Scan for the cell matching the given text and deliver its (x, y) coordinate at center. 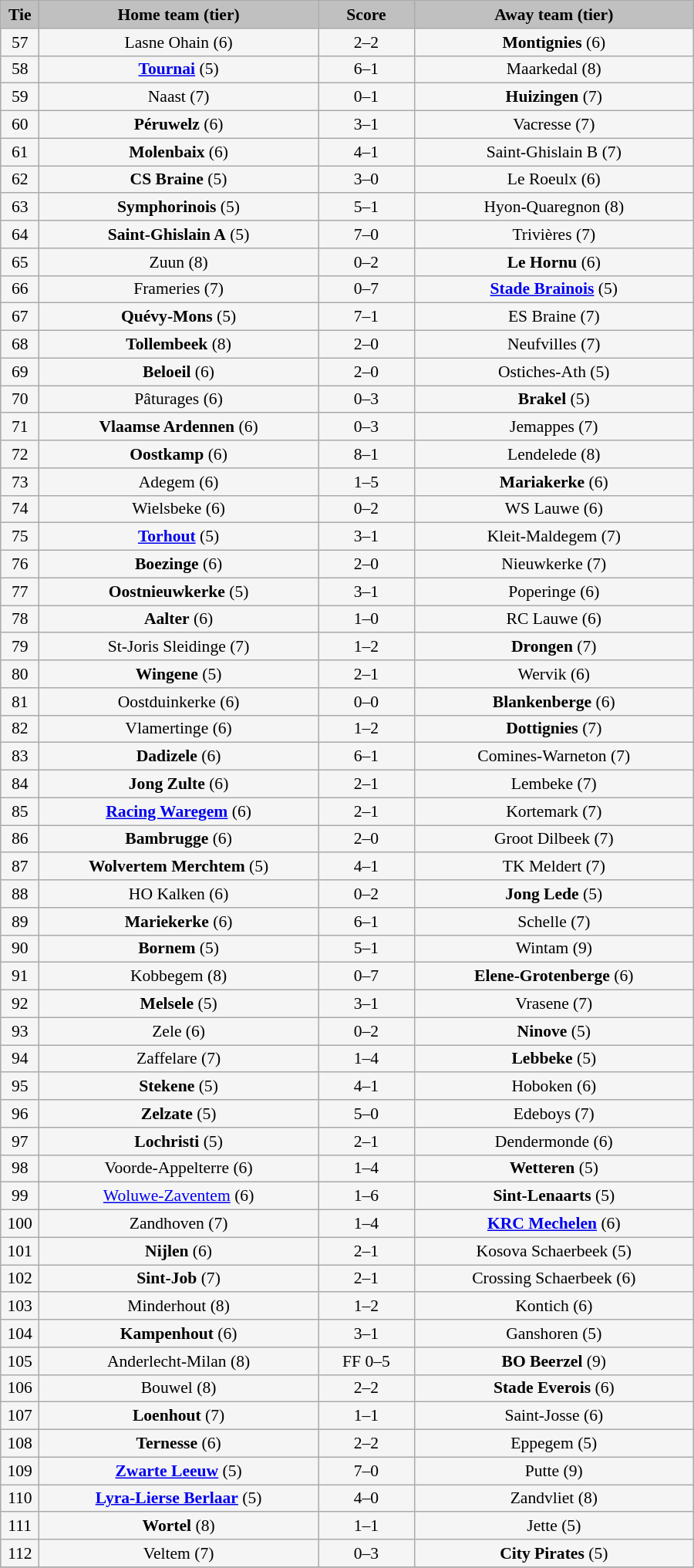
Bambrugge (6) (179, 839)
Drongen (7) (554, 647)
Tollembeek (8) (179, 345)
Sint-Job (7) (179, 1279)
65 (20, 262)
KRC Mechelen (6) (554, 1224)
73 (20, 482)
Kosova Schaerbeek (5) (554, 1251)
Quévy-Mons (5) (179, 317)
Edeboys (7) (554, 1114)
107 (20, 1416)
Jong Zulte (6) (179, 784)
57 (20, 42)
82 (20, 729)
CS Braine (5) (179, 180)
Neufvilles (7) (554, 345)
100 (20, 1224)
Boezinge (6) (179, 565)
112 (20, 1553)
5–0 (367, 1114)
72 (20, 454)
70 (20, 400)
Zuun (8) (179, 262)
HO Kalken (6) (179, 894)
85 (20, 811)
Score (367, 15)
90 (20, 949)
68 (20, 345)
Zwarte Leeuw (5) (179, 1471)
0–0 (367, 702)
104 (20, 1334)
Jong Lede (5) (554, 894)
Wervik (6) (554, 674)
ES Braine (7) (554, 317)
Tie (20, 15)
76 (20, 565)
99 (20, 1196)
Schelle (7) (554, 922)
1–5 (367, 482)
Groot Dilbeek (7) (554, 839)
Naast (7) (179, 97)
61 (20, 152)
106 (20, 1388)
77 (20, 592)
Tournai (5) (179, 69)
83 (20, 757)
Kobbegem (8) (179, 976)
Wingene (5) (179, 674)
63 (20, 207)
Le Hornu (6) (554, 262)
Voorde-Appelterre (6) (179, 1168)
95 (20, 1087)
Dendermonde (6) (554, 1141)
108 (20, 1444)
103 (20, 1307)
Ostiches-Ath (5) (554, 372)
89 (20, 922)
Le Roeulx (6) (554, 180)
Aalter (6) (179, 619)
Wolvertem Merchtem (5) (179, 867)
Vacresse (7) (554, 125)
Brakel (5) (554, 400)
Melsele (5) (179, 1004)
87 (20, 867)
8–1 (367, 454)
Adegem (6) (179, 482)
102 (20, 1279)
Comines-Warneton (7) (554, 757)
Ternesse (6) (179, 1444)
Zaffelare (7) (179, 1059)
Lochristi (5) (179, 1141)
Molenbaix (6) (179, 152)
Torhout (5) (179, 537)
Anderlecht-Milan (8) (179, 1361)
105 (20, 1361)
Hoboken (6) (554, 1087)
TK Meldert (7) (554, 867)
Wortel (8) (179, 1526)
Stade Everois (6) (554, 1388)
WS Lauwe (6) (554, 509)
Crossing Schaerbeek (6) (554, 1279)
Minderhout (8) (179, 1307)
Hyon-Quaregnon (8) (554, 207)
Huizingen (7) (554, 97)
Péruwelz (6) (179, 125)
Mariekerke (6) (179, 922)
Lasne Ohain (6) (179, 42)
BO Beerzel (9) (554, 1361)
66 (20, 289)
59 (20, 97)
Dottignies (7) (554, 729)
94 (20, 1059)
92 (20, 1004)
Stade Brainois (5) (554, 289)
Bornem (5) (179, 949)
Vrasene (7) (554, 1004)
Ninove (5) (554, 1031)
84 (20, 784)
Montignies (6) (554, 42)
110 (20, 1499)
64 (20, 234)
St-Joris Sleidinge (7) (179, 647)
Blankenberge (6) (554, 702)
97 (20, 1141)
Dadizele (6) (179, 757)
91 (20, 976)
Mariakerke (6) (554, 482)
3–0 (367, 180)
RC Lauwe (6) (554, 619)
69 (20, 372)
Wetteren (5) (554, 1168)
71 (20, 427)
101 (20, 1251)
Lendelede (8) (554, 454)
67 (20, 317)
98 (20, 1168)
Kontich (6) (554, 1307)
79 (20, 647)
Saint-Josse (6) (554, 1416)
96 (20, 1114)
Oostduinkerke (6) (179, 702)
Saint-Ghislain B (7) (554, 152)
Home team (tier) (179, 15)
Wintam (9) (554, 949)
Loenhout (7) (179, 1416)
Frameries (7) (179, 289)
Stekene (5) (179, 1087)
Away team (tier) (554, 15)
Eppegem (5) (554, 1444)
Beloeil (6) (179, 372)
Bouwel (8) (179, 1388)
111 (20, 1526)
58 (20, 69)
74 (20, 509)
Elene-Grotenberge (6) (554, 976)
4–0 (367, 1499)
1–0 (367, 619)
Veltem (7) (179, 1553)
Sint-Lenaarts (5) (554, 1196)
62 (20, 180)
Pâturages (6) (179, 400)
7–1 (367, 317)
Zandhoven (7) (179, 1224)
Oostnieuwkerke (5) (179, 592)
Woluwe-Zaventem (6) (179, 1196)
FF 0–5 (367, 1361)
Nieuwkerke (7) (554, 565)
Vlaamse Ardennen (6) (179, 427)
Kortemark (7) (554, 811)
Wielsbeke (6) (179, 509)
Trivières (7) (554, 234)
Putte (9) (554, 1471)
109 (20, 1471)
1–6 (367, 1196)
78 (20, 619)
Kampenhout (6) (179, 1334)
Oostkamp (6) (179, 454)
Jette (5) (554, 1526)
Kleit-Maldegem (7) (554, 537)
Zandvliet (8) (554, 1499)
0–1 (367, 97)
93 (20, 1031)
60 (20, 125)
Lyra-Lierse Berlaar (5) (179, 1499)
Vlamertinge (6) (179, 729)
Jemappes (7) (554, 427)
Zelzate (5) (179, 1114)
86 (20, 839)
Racing Waregem (6) (179, 811)
Symphorinois (5) (179, 207)
81 (20, 702)
75 (20, 537)
Nijlen (6) (179, 1251)
Maarkedal (8) (554, 69)
Lebbeke (5) (554, 1059)
80 (20, 674)
Lembeke (7) (554, 784)
Zele (6) (179, 1031)
Saint-Ghislain A (5) (179, 234)
City Pirates (5) (554, 1553)
Poperinge (6) (554, 592)
88 (20, 894)
Ganshoren (5) (554, 1334)
